Capture the cell that displays the provided text and extract its (X, Y) central coordinate. 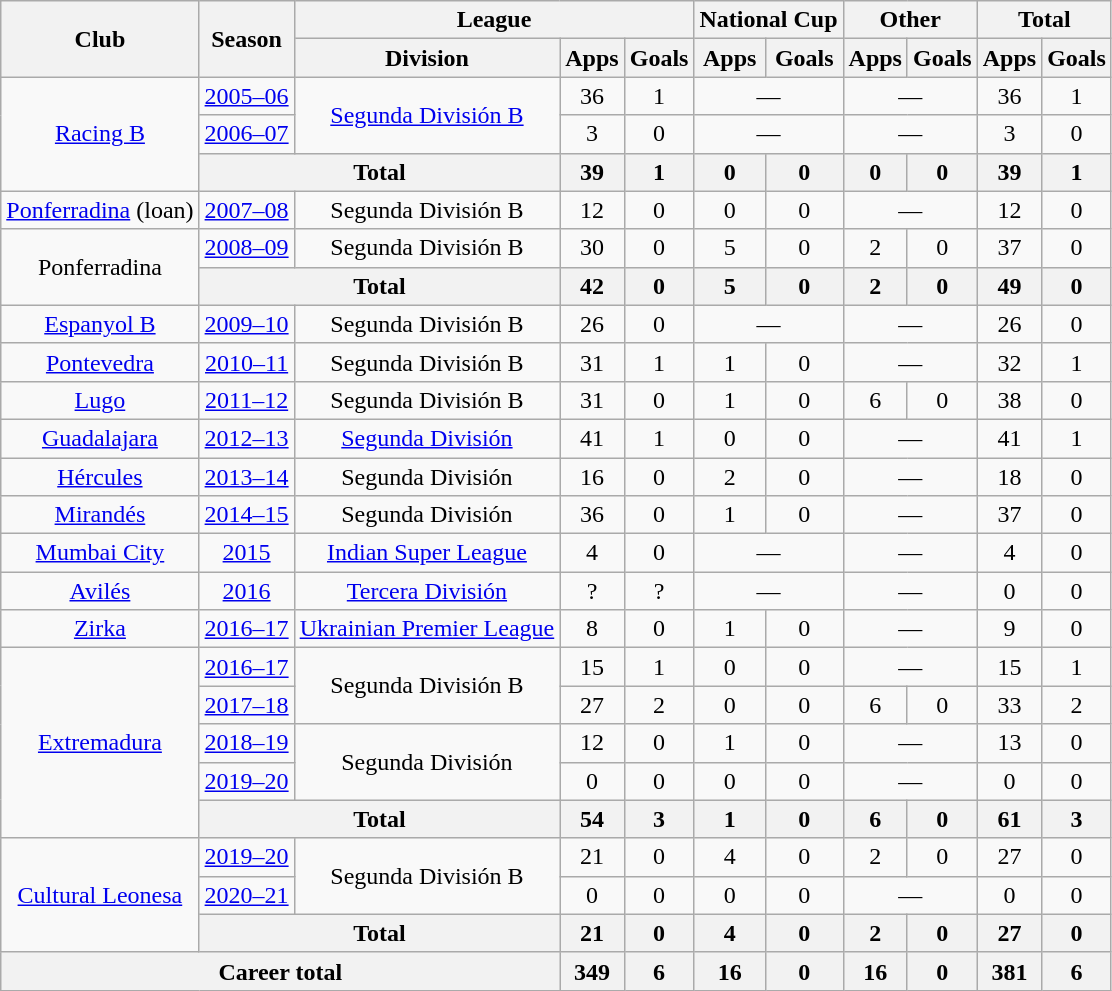
2018–19 (246, 743)
Division (427, 58)
18 (1009, 477)
2007–08 (246, 210)
Espanyol B (100, 324)
54 (592, 819)
Guadalajara (100, 438)
9 (1009, 629)
Mumbai City (100, 553)
2010–11 (246, 362)
381 (1009, 971)
13 (1009, 743)
2017–18 (246, 705)
Lugo (100, 400)
Zirka (100, 629)
Tercera División (427, 591)
Club (100, 39)
49 (1009, 286)
2015 (246, 553)
349 (592, 971)
Avilés (100, 591)
2005–06 (246, 96)
2008–09 (246, 248)
Extremadura (100, 743)
Ukrainian Premier League (427, 629)
2013–14 (246, 477)
8 (592, 629)
Cultural Leonesa (100, 895)
Other (910, 20)
Racing B (100, 134)
Ponferradina (loan) (100, 210)
38 (1009, 400)
2014–15 (246, 515)
Career total (280, 971)
61 (1009, 819)
30 (592, 248)
Ponferradina (100, 267)
32 (1009, 362)
2011–12 (246, 400)
Pontevedra (100, 362)
33 (1009, 705)
Indian Super League (427, 553)
National Cup (768, 20)
Mirandés (100, 515)
2016 (246, 591)
2006–07 (246, 134)
Season (246, 39)
Hércules (100, 477)
2012–13 (246, 438)
League (494, 20)
2020–21 (246, 895)
2009–10 (246, 324)
42 (592, 286)
